Find where the given text appears and provide that cell's center as (X, Y) coordinate. 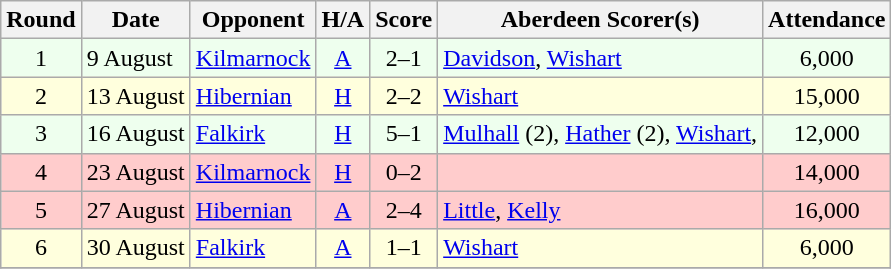
1–1 (404, 248)
30 August (136, 248)
12,000 (827, 134)
2 (41, 96)
Attendance (827, 20)
5–1 (404, 134)
27 August (136, 210)
Score (404, 20)
6 (41, 248)
23 August (136, 172)
Date (136, 20)
H/A (343, 20)
13 August (136, 96)
Little, Kelly (600, 210)
1 (41, 58)
Mulhall (2), Hather (2), Wishart, (600, 134)
2–2 (404, 96)
2–1 (404, 58)
9 August (136, 58)
14,000 (827, 172)
Aberdeen Scorer(s) (600, 20)
4 (41, 172)
5 (41, 210)
16 August (136, 134)
3 (41, 134)
0–2 (404, 172)
16,000 (827, 210)
Davidson, Wishart (600, 58)
2–4 (404, 210)
Opponent (253, 20)
Round (41, 20)
15,000 (827, 96)
